Locate the cell with the specified text and output its [X, Y] center coordinate. 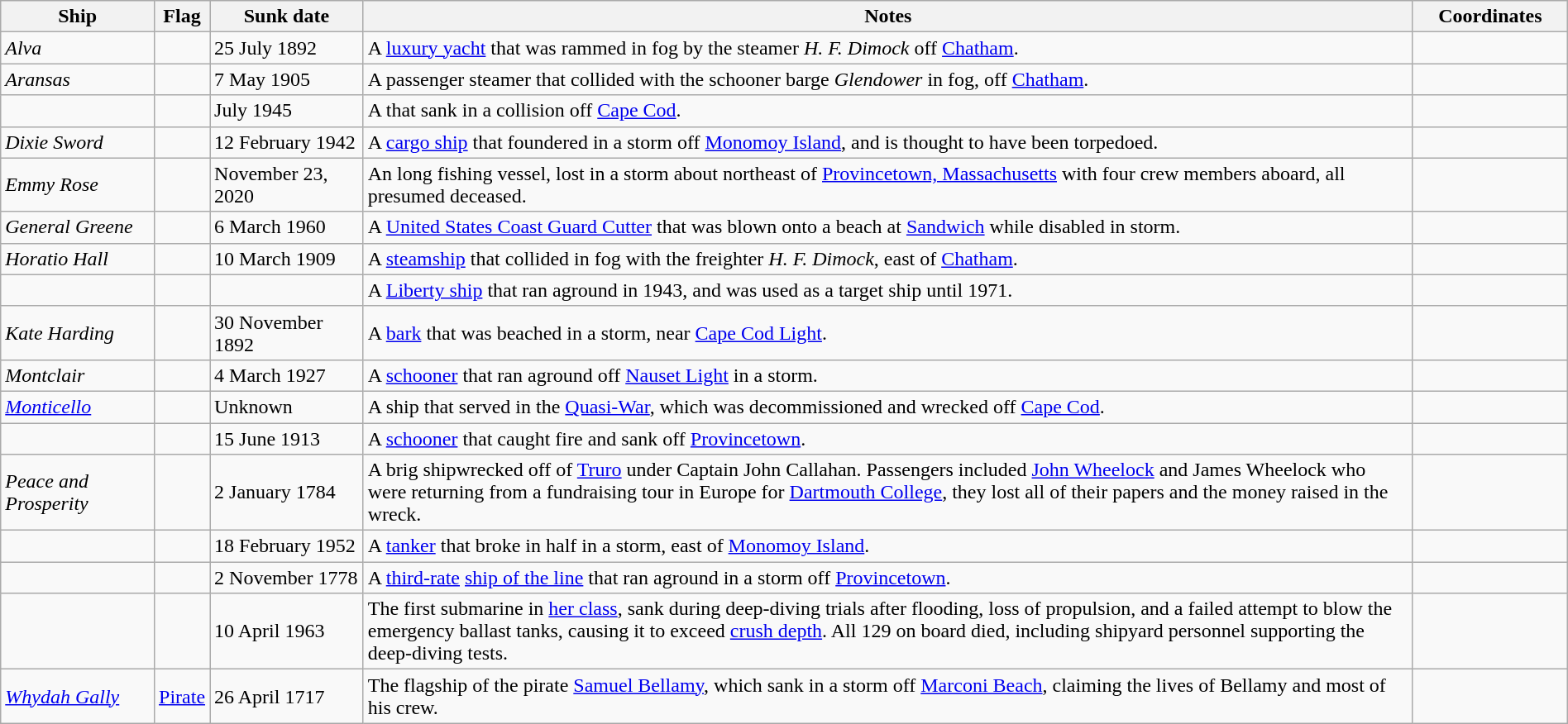
Notes [888, 17]
Monticello [78, 407]
10 April 1963 [287, 631]
The flagship of the pirate Samuel Bellamy, which sank in a storm off Marconi Beach, claiming the lives of Bellamy and most of his crew. [888, 696]
November 23, 2020 [287, 185]
Ship [78, 17]
Flag [182, 17]
Sunk date [287, 17]
Horatio Hall [78, 259]
Emmy Rose [78, 185]
4 March 1927 [287, 375]
2 November 1778 [287, 578]
A steamship that collided in fog with the freighter H. F. Dimock, east of Chatham. [888, 259]
26 April 1717 [287, 696]
30 November 1892 [287, 332]
A passenger steamer that collided with the schooner barge Glendower in fog, off Chatham. [888, 79]
Unknown [287, 407]
A luxury yacht that was rammed in fog by the steamer H. F. Dimock off Chatham. [888, 48]
6 March 1960 [287, 227]
A United States Coast Guard Cutter that was blown onto a beach at Sandwich while disabled in storm. [888, 227]
Pirate [182, 696]
A that sank in a collision off Cape Cod. [888, 111]
7 May 1905 [287, 79]
2 January 1784 [287, 493]
July 1945 [287, 111]
Aransas [78, 79]
Coordinates [1490, 17]
Kate Harding [78, 332]
15 June 1913 [287, 439]
General Greene [78, 227]
25 July 1892 [287, 48]
12 February 1942 [287, 142]
A ship that served in the Quasi-War, which was decommissioned and wrecked off Cape Cod. [888, 407]
Peace and Prosperity [78, 493]
Alva [78, 48]
A Liberty ship that ran aground in 1943, and was used as a target ship until 1971. [888, 290]
Whydah Gally [78, 696]
Montclair [78, 375]
18 February 1952 [287, 546]
An long fishing vessel, lost in a storm about northeast of Provincetown, Massachusetts with four crew members aboard, all presumed deceased. [888, 185]
A schooner that caught fire and sank off Provincetown. [888, 439]
A cargo ship that foundered in a storm off Monomoy Island, and is thought to have been torpedoed. [888, 142]
Dixie Sword [78, 142]
A tanker that broke in half in a storm, east of Monomoy Island. [888, 546]
A bark that was beached in a storm, near Cape Cod Light. [888, 332]
A schooner that ran aground off Nauset Light in a storm. [888, 375]
10 March 1909 [287, 259]
A third-rate ship of the line that ran aground in a storm off Provincetown. [888, 578]
